From the cell containing the given text, extract its center point as [X, Y] coordinate. 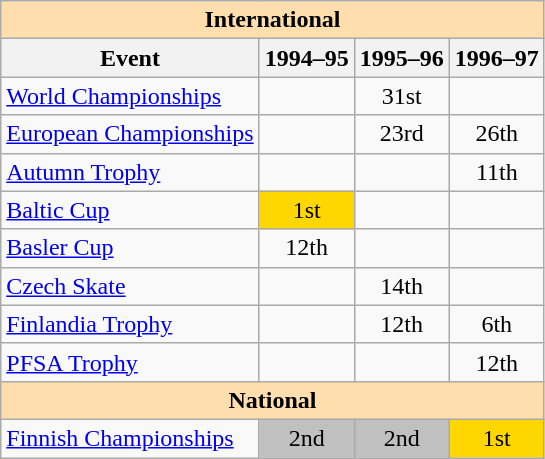
National [273, 400]
Autumn Trophy [130, 172]
Finlandia Trophy [130, 324]
31st [402, 96]
14th [402, 286]
Czech Skate [130, 286]
1996–97 [496, 58]
Basler Cup [130, 248]
Baltic Cup [130, 210]
26th [496, 134]
1994–95 [306, 58]
PFSA Trophy [130, 362]
European Championships [130, 134]
23rd [402, 134]
1995–96 [402, 58]
Finnish Championships [130, 438]
6th [496, 324]
World Championships [130, 96]
Event [130, 58]
11th [496, 172]
International [273, 20]
